Find where the given text appears and provide that cell's center as [X, Y] coordinate. 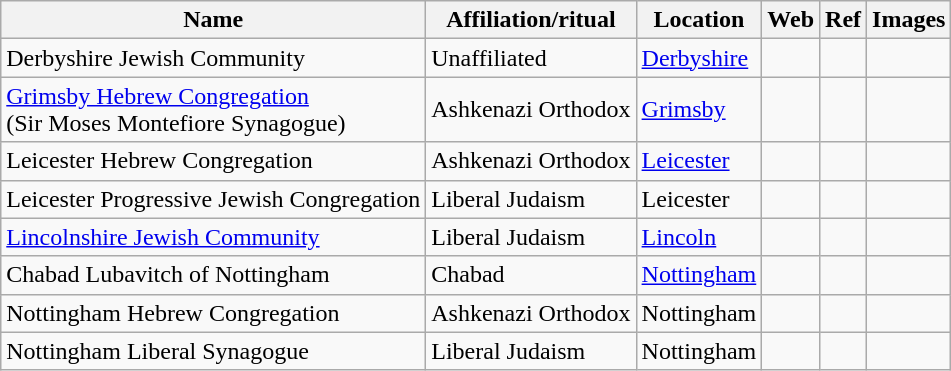
Chabad Lubavitch of Nottingham [214, 275]
Lincoln [699, 237]
Location [699, 20]
Lincolnshire Jewish Community [214, 237]
Web [791, 20]
Nottingham Hebrew Congregation [214, 313]
Leicester Hebrew Congregation [214, 161]
Chabad [531, 275]
Derbyshire Jewish Community [214, 58]
Grimsby Hebrew Congregation (Sir Moses Montefiore Synagogue) [214, 110]
Name [214, 20]
Unaffiliated [531, 58]
Images [909, 20]
Nottingham Liberal Synagogue [214, 351]
Ref [844, 20]
Affiliation/ritual [531, 20]
Derbyshire [699, 58]
Leicester Progressive Jewish Congregation [214, 199]
Grimsby [699, 110]
